Extract the [X, Y] coordinate from the center of the cell holding the provided text.  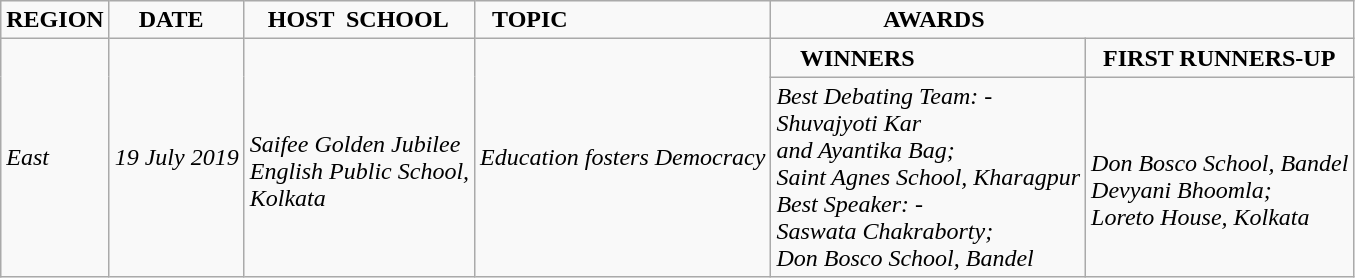
REGION [55, 20]
AWARDS [1062, 20]
Education fosters Democracy [623, 158]
TOPIC [623, 20]
WINNERS [928, 58]
19 July 2019 [176, 158]
Saifee Golden JubileeEnglish Public School,Kolkata [359, 158]
Best Debating Team: -Shuvajyoti Karand Ayantika Bag;Saint Agnes School, KharagpurBest Speaker: -Saswata Chakraborty;Don Bosco School, Bandel [928, 177]
Don Bosco School, BandelDevyani Bhoomla;Loreto House, Kolkata [1220, 177]
East [55, 158]
HOST SCHOOL [359, 20]
DATE [176, 20]
FIRST RUNNERS-UP [1220, 58]
